From the cell containing the given text, extract its center point as [x, y] coordinate. 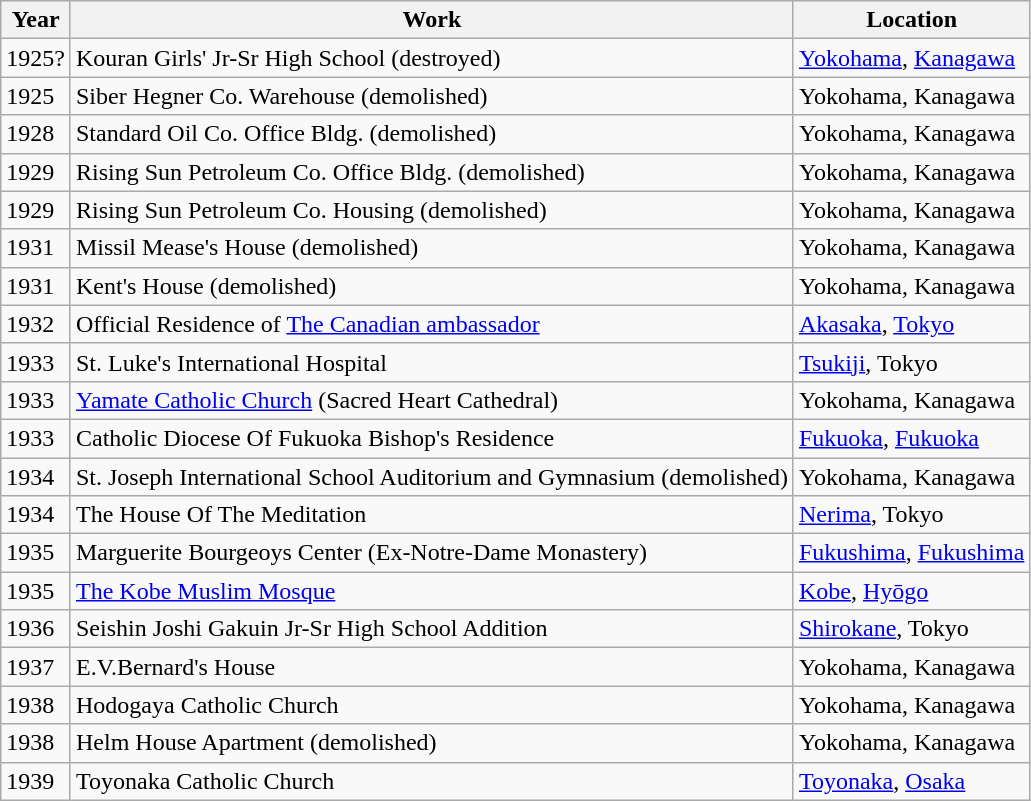
St. Joseph International School Auditorium and Gymnasium (demolished) [432, 477]
Rising Sun Petroleum Co. Office Bldg. (demolished) [432, 172]
Hodogaya Catholic Church [432, 705]
Year [36, 20]
1928 [36, 134]
The Kobe Muslim Mosque [432, 591]
Standard Oil Co. Office Bldg. (demolished) [432, 134]
1936 [36, 629]
Official Residence of The Canadian ambassador [432, 324]
Missil Mease's House (demolished) [432, 248]
Fukushima, Fukushima [911, 553]
Rising Sun Petroleum Co. Housing (demolished) [432, 210]
1925? [36, 58]
Seishin Joshi Gakuin Jr-Sr High School Addition [432, 629]
Location [911, 20]
Siber Hegner Co. Warehouse (demolished) [432, 96]
Kouran Girls' Jr-Sr High School (destroyed) [432, 58]
Kobe, Hyōgo [911, 591]
1925 [36, 96]
Kent's House (demolished) [432, 286]
Helm House Apartment (demolished) [432, 743]
E.V.Bernard's House [432, 667]
Toyonaka Catholic Church [432, 781]
The House Of The Meditation [432, 515]
Yamate Catholic Church (Sacred Heart Cathedral) [432, 400]
Toyonaka, Osaka [911, 781]
Work [432, 20]
Marguerite Bourgeoys Center (Ex-Notre-Dame Monastery) [432, 553]
Shirokane, Tokyo [911, 629]
Catholic Diocese Of Fukuoka Bishop's Residence [432, 438]
Tsukiji, Tokyo [911, 362]
1932 [36, 324]
St. Luke's International Hospital [432, 362]
1939 [36, 781]
1937 [36, 667]
Fukuoka, Fukuoka [911, 438]
Akasaka, Tokyo [911, 324]
Nerima, Tokyo [911, 515]
